Search for the cell housing the specified text and yield its [X, Y] center coordinate. 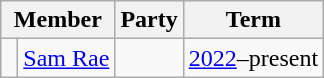
Member [58, 20]
Term [253, 20]
Sam Rae [66, 58]
Party [149, 20]
2022–present [253, 58]
